Provide the (X, Y) coordinate of the cell's center where the given text is located.  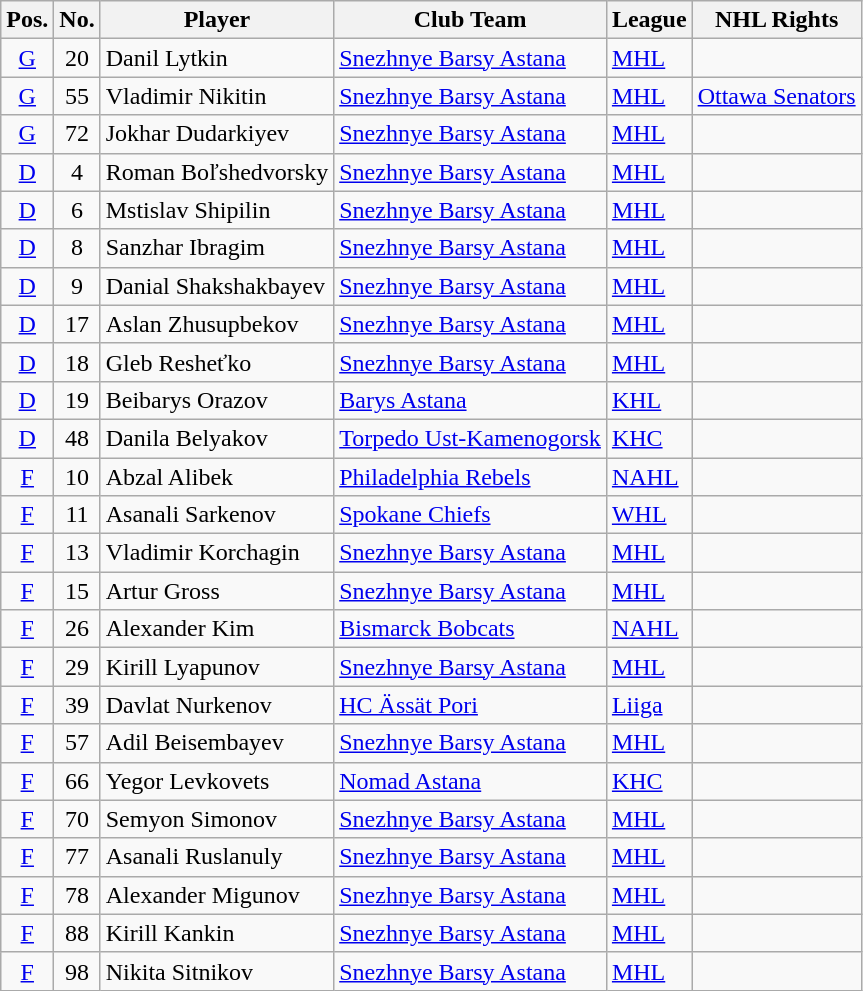
Artur Gross (216, 591)
6 (77, 210)
Yegor Levkovets (216, 781)
18 (77, 362)
Kirill Kankin (216, 933)
Roman Boľshedvorsky (216, 172)
29 (77, 667)
Davlat Nurkenov (216, 705)
15 (77, 591)
Club Team (470, 20)
66 (77, 781)
Asanali Ruslanuly (216, 857)
4 (77, 172)
KHL (649, 400)
Barys Astana (470, 400)
Danil Lytkin (216, 58)
48 (77, 438)
70 (77, 819)
Aslan Zhusupbekov (216, 324)
Ottawa Senators (776, 96)
Mstislav Shipilin (216, 210)
Jokhar Dudarkiyev (216, 134)
55 (77, 96)
Nomad Astana (470, 781)
Alexander Migunov (216, 895)
39 (77, 705)
Danial Shakshakbayev (216, 286)
9 (77, 286)
10 (77, 477)
Semyon Simonov (216, 819)
Nikita Sitnikov (216, 971)
26 (77, 629)
Spokane Chiefs (470, 515)
Kirill Lyapunov (216, 667)
Sanzhar Ibragim (216, 248)
11 (77, 515)
WHL (649, 515)
Adil Beisembayev (216, 743)
Player (216, 20)
Gleb Resheťko (216, 362)
19 (77, 400)
98 (77, 971)
Danila Belyakov (216, 438)
20 (77, 58)
Asanali Sarkenov (216, 515)
Philadelphia Rebels (470, 477)
League (649, 20)
17 (77, 324)
Alexander Kim (216, 629)
Abzal Alibek (216, 477)
78 (77, 895)
Pos. (28, 20)
Beibarys Orazov (216, 400)
No. (77, 20)
72 (77, 134)
57 (77, 743)
Vladimir Nikitin (216, 96)
Torpedo Ust-Kamenogorsk (470, 438)
HC Ässät Pori (470, 705)
77 (77, 857)
8 (77, 248)
88 (77, 933)
Bismarck Bobcats (470, 629)
NHL Rights (776, 20)
Liiga (649, 705)
Vladimir Korchagin (216, 553)
13 (77, 553)
